Return the (X, Y) coordinate for the center point of the cell that contains the specified text.  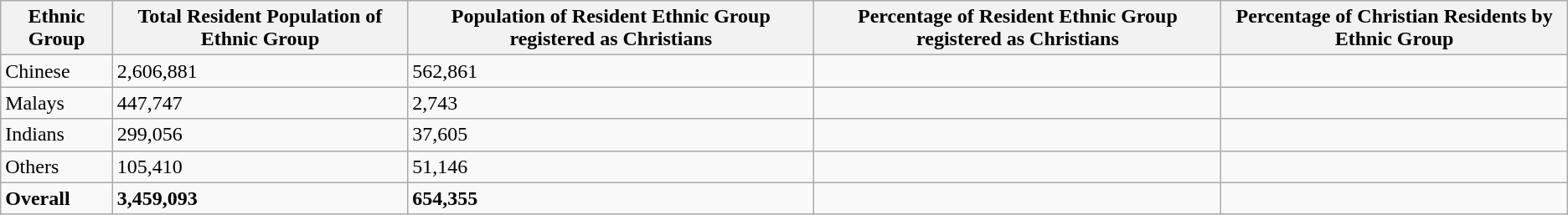
Percentage of Christian Residents by Ethnic Group (1394, 28)
447,747 (260, 103)
Percentage of Resident Ethnic Group registered as Christians (1018, 28)
Malays (57, 103)
Others (57, 166)
Indians (57, 135)
2,606,881 (260, 71)
Population of Resident Ethnic Group registered as Christians (611, 28)
2,743 (611, 103)
654,355 (611, 198)
562,861 (611, 71)
37,605 (611, 135)
3,459,093 (260, 198)
Ethnic Group (57, 28)
299,056 (260, 135)
Overall (57, 198)
Chinese (57, 71)
51,146 (611, 166)
105,410 (260, 166)
Total Resident Population of Ethnic Group (260, 28)
